Output the (X, Y) coordinate of the center of the cell containing the given text.  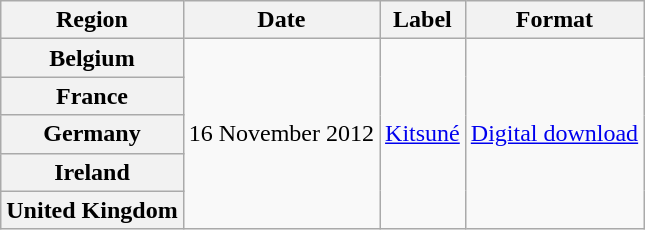
Date (281, 20)
16 November 2012 (281, 134)
Ireland (92, 172)
Digital download (554, 134)
Germany (92, 134)
Label (423, 20)
Format (554, 20)
Kitsuné (423, 134)
Belgium (92, 58)
France (92, 96)
Region (92, 20)
United Kingdom (92, 210)
